Search for the cell housing the specified text and yield its [x, y] center coordinate. 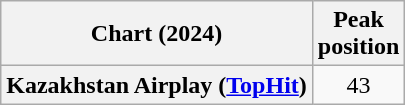
Peakposition [358, 34]
43 [358, 85]
Chart (2024) [157, 34]
Kazakhstan Airplay (TopHit) [157, 85]
